Output the (x, y) coordinate of the center of the cell containing the given text.  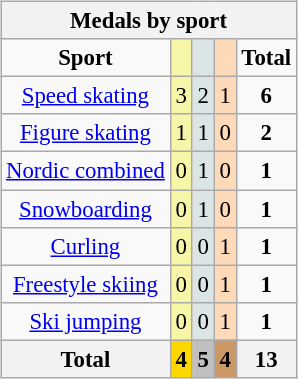
Curling (86, 246)
Freestyle skiing (86, 284)
6 (266, 96)
13 (266, 359)
Figure skating (86, 133)
Medals by sport (149, 21)
Ski jumping (86, 321)
Nordic combined (86, 171)
Sport (86, 58)
Speed skating (86, 96)
3 (181, 96)
Snowboarding (86, 209)
5 (203, 359)
